From the cell containing the given text, extract its center point as (x, y) coordinate. 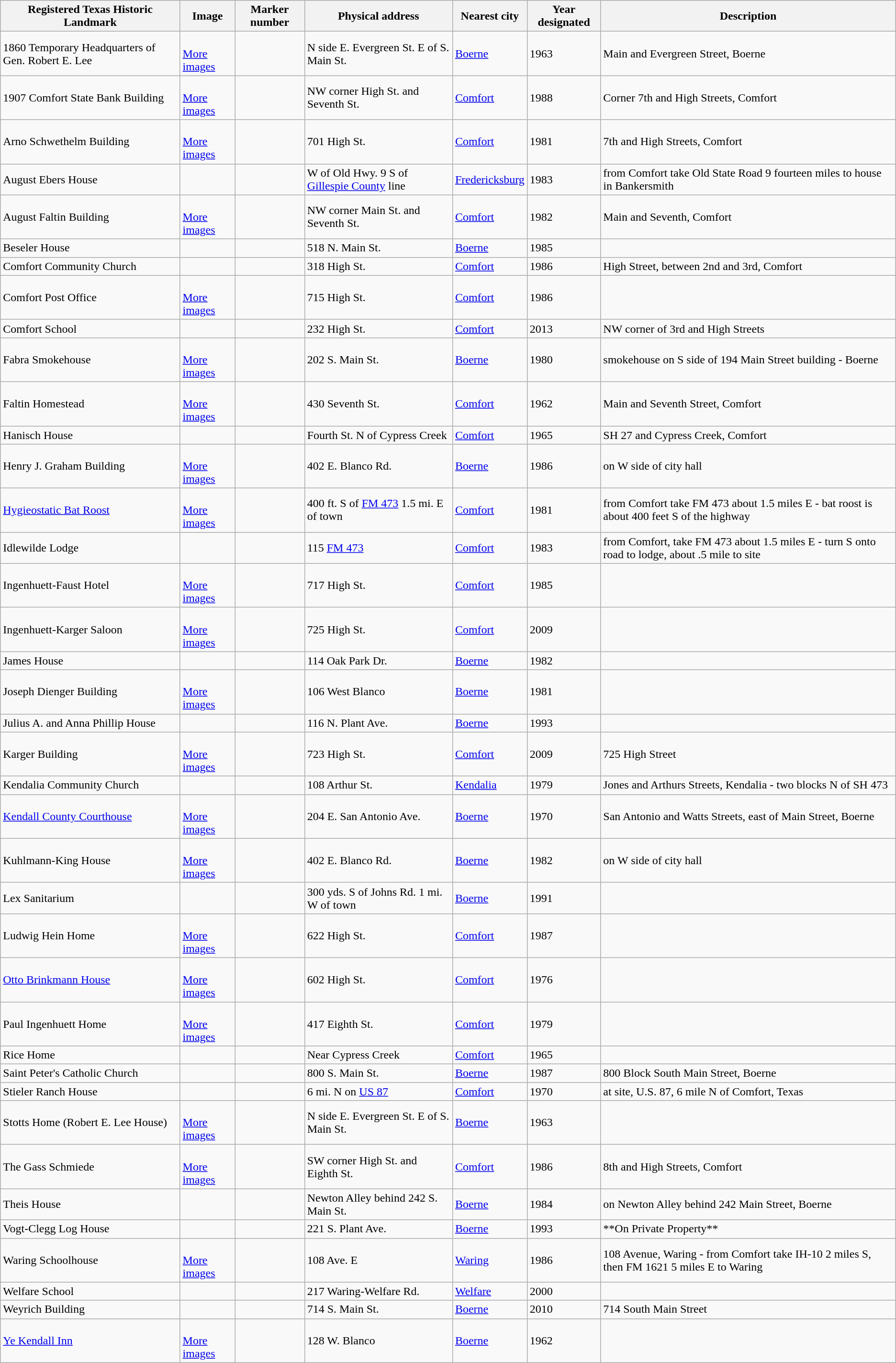
Paul Ingenhuett Home (90, 1024)
714 S. Main St. (378, 1309)
6 mi. N on US 87 (378, 1092)
221 S. Plant Ave. (378, 1229)
622 High St. (378, 935)
Arno Schwethelm Building (90, 142)
232 High St. (378, 328)
San Antonio and Watts Streets, east of Main Street, Boerne (748, 816)
from Comfort, take FM 473 about 1.5 miles E - turn S onto road to lodge, about .5 mile to site (748, 548)
Near Cypress Creek (378, 1055)
Fourth St. N of Cypress Creek (378, 435)
Nearest city (490, 16)
318 High St. (378, 266)
W of Old Hwy. 9 S of Gillespie County line (378, 179)
Waring Schoolhouse (90, 1260)
Stieler Ranch House (90, 1092)
SW corner High St. and Eighth St. (378, 1167)
1991 (564, 898)
August Ebers House (90, 179)
Idlewilde Lodge (90, 548)
Hanisch House (90, 435)
Main and Seventh Street, Comfort (748, 404)
114 Oak Park Dr. (378, 661)
on Newton Alley behind 242 Main Street, Boerne (748, 1205)
Theis House (90, 1205)
NW corner Main St. and Seventh St. (378, 217)
Vogt-Clegg Log House (90, 1229)
Stotts Home (Robert E. Lee House) (90, 1123)
800 Block South Main Street, Boerne (748, 1073)
400 ft. S of FM 473 1.5 mi. E of town (378, 510)
SH 27 and Cypress Creek, Comfort (748, 435)
smokehouse on S side of 194 Main Street building - Boerne (748, 360)
Faltin Homestead (90, 404)
Kendalia (490, 785)
725 High St. (378, 630)
717 High St. (378, 586)
Weyrich Building (90, 1309)
602 High St. (378, 980)
Hygieostatic Bat Roost (90, 510)
106 West Blanco (378, 692)
108 Avenue, Waring - from Comfort take IH-10 2 miles S, then FM 1621 5 miles E to Waring (748, 1260)
Ingenhuett-Faust Hotel (90, 586)
Kuhlmann-King House (90, 860)
Otto Brinkmann House (90, 980)
Comfort Community Church (90, 266)
from Comfort take Old State Road 9 fourteen miles to house in Bankersmith (748, 179)
1976 (564, 980)
300 yds. S of Johns Rd. 1 mi. W of town (378, 898)
Physical address (378, 16)
1988 (564, 98)
Comfort Post Office (90, 297)
Ye Kendall Inn (90, 1340)
Main and Evergreen Street, Boerne (748, 54)
2000 (564, 1291)
430 Seventh St. (378, 404)
Karger Building (90, 754)
1860 Temporary Headquarters of Gen. Robert E. Lee (90, 54)
518 N. Main St. (378, 248)
108 Ave. E (378, 1260)
723 High St. (378, 754)
Rice Home (90, 1055)
Saint Peter's Catholic Church (90, 1073)
Ludwig Hein Home (90, 935)
Welfare (490, 1291)
Ingenhuett-Karger Saloon (90, 630)
Julius A. and Anna Phillip House (90, 723)
204 E. San Antonio Ave. (378, 816)
Waring (490, 1260)
1984 (564, 1205)
Welfare School (90, 1291)
116 N. Plant Ave. (378, 723)
James House (90, 661)
**On Private Property** (748, 1229)
Year designated (564, 16)
202 S. Main St. (378, 360)
NW corner of 3rd and High Streets (748, 328)
7th and High Streets, Comfort (748, 142)
Image (208, 16)
108 Arthur St. (378, 785)
725 High Street (748, 754)
Newton Alley behind 242 S. Main St. (378, 1205)
701 High St. (378, 142)
217 Waring-Welfare Rd. (378, 1291)
Corner 7th and High Streets, Comfort (748, 98)
NW corner High St. and Seventh St. (378, 98)
2010 (564, 1309)
714 South Main Street (748, 1309)
Beseler House (90, 248)
Lex Sanitarium (90, 898)
Main and Seventh, Comfort (748, 217)
Registered Texas Historic Landmark (90, 16)
High Street, between 2nd and 3rd, Comfort (748, 266)
Henry J. Graham Building (90, 466)
Comfort School (90, 328)
Fabra Smokehouse (90, 360)
1980 (564, 360)
715 High St. (378, 297)
115 FM 473 (378, 548)
at site, U.S. 87, 6 mile N of Comfort, Texas (748, 1092)
2013 (564, 328)
Kendall County Courthouse (90, 816)
1907 Comfort State Bank Building (90, 98)
Fredericksburg (490, 179)
Description (748, 16)
128 W. Blanco (378, 1340)
August Faltin Building (90, 217)
Kendalia Community Church (90, 785)
Marker number (270, 16)
Joseph Dienger Building (90, 692)
8th and High Streets, Comfort (748, 1167)
The Gass Schmiede (90, 1167)
417 Eighth St. (378, 1024)
800 S. Main St. (378, 1073)
from Comfort take FM 473 about 1.5 miles E - bat roost is about 400 feet S of the highway (748, 510)
Jones and Arthurs Streets, Kendalia - two blocks N of SH 473 (748, 785)
